Extract the (x, y) coordinate from the center of the cell holding the provided text.  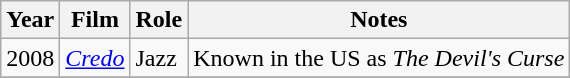
Known in the US as The Devil's Curse (379, 58)
Role (159, 20)
2008 (30, 58)
Year (30, 20)
Credo (95, 58)
Film (95, 20)
Jazz (159, 58)
Notes (379, 20)
